Extract the (x, y) coordinate from the center of the cell holding the provided text.  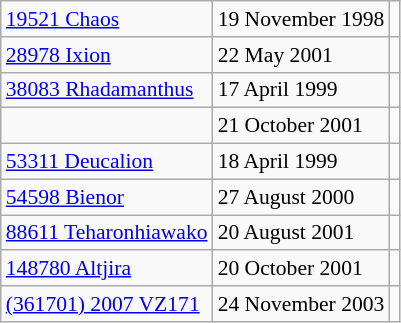
21 October 2001 (302, 126)
19521 Chaos (107, 19)
28978 Ixion (107, 55)
53311 Deucalion (107, 162)
38083 Rhadamanthus (107, 90)
(361701) 2007 VZ171 (107, 304)
88611 Teharonhiawako (107, 233)
22 May 2001 (302, 55)
54598 Bienor (107, 197)
17 April 1999 (302, 90)
24 November 2003 (302, 304)
148780 Altjira (107, 269)
19 November 1998 (302, 19)
20 October 2001 (302, 269)
20 August 2001 (302, 233)
18 April 1999 (302, 162)
27 August 2000 (302, 197)
